Scan for the cell matching the given text and deliver its (x, y) coordinate at center. 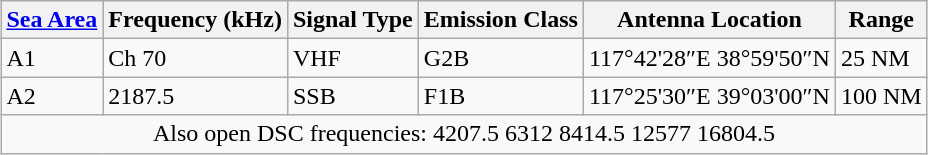
A2 (52, 96)
Range (881, 20)
G2B (500, 58)
SSB (352, 96)
F1B (500, 96)
Also open DSC frequencies: 4207.5 6312 8414.5 12577 16804.5 (464, 134)
2187.5 (196, 96)
Ch 70 (196, 58)
25 NM (881, 58)
Antenna Location (709, 20)
117°42'28″E 38°59'50″N (709, 58)
Emission Class (500, 20)
A1 (52, 58)
100 NM (881, 96)
Frequency (kHz) (196, 20)
117°25'30″E 39°03'00″N (709, 96)
VHF (352, 58)
Sea Area (52, 20)
Signal Type (352, 20)
